Search for the cell housing the specified text and yield its [x, y] center coordinate. 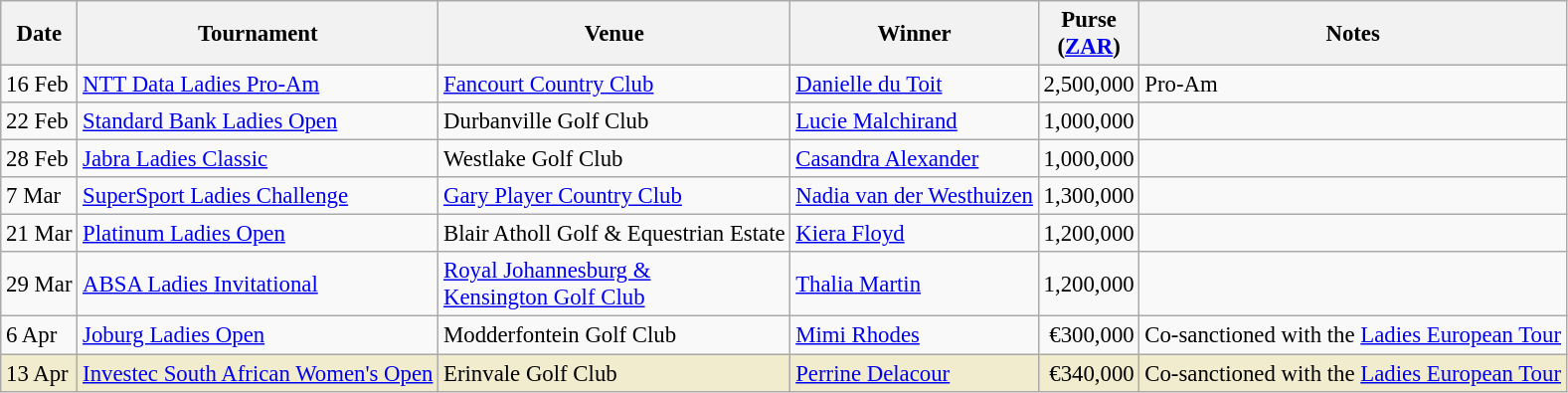
Investec South African Women's Open [259, 373]
29 Mar [40, 285]
Standard Bank Ladies Open [259, 121]
1,300,000 [1089, 196]
Westlake Golf Club [614, 159]
Erinvale Golf Club [614, 373]
7 Mar [40, 196]
6 Apr [40, 335]
Thalia Martin [915, 285]
€340,000 [1089, 373]
2,500,000 [1089, 85]
ABSA Ladies Invitational [259, 285]
16 Feb [40, 85]
Mimi Rhodes [915, 335]
Perrine Delacour [915, 373]
Venue [614, 34]
Royal Johannesburg & Kensington Golf Club [614, 285]
Danielle du Toit [915, 85]
Tournament [259, 34]
22 Feb [40, 121]
Lucie Malchirand [915, 121]
Blair Atholl Golf & Equestrian Estate [614, 234]
Gary Player Country Club [614, 196]
Purse(ZAR) [1089, 34]
Pro-Am [1352, 85]
Jabra Ladies Classic [259, 159]
Casandra Alexander [915, 159]
13 Apr [40, 373]
Date [40, 34]
21 Mar [40, 234]
NTT Data Ladies Pro-Am [259, 85]
Winner [915, 34]
SuperSport Ladies Challenge [259, 196]
Platinum Ladies Open [259, 234]
Notes [1352, 34]
Joburg Ladies Open [259, 335]
Modderfontein Golf Club [614, 335]
€300,000 [1089, 335]
Kiera Floyd [915, 234]
Durbanville Golf Club [614, 121]
Nadia van der Westhuizen [915, 196]
28 Feb [40, 159]
Fancourt Country Club [614, 85]
